Find where the given text appears and provide that cell's center as [x, y] coordinate. 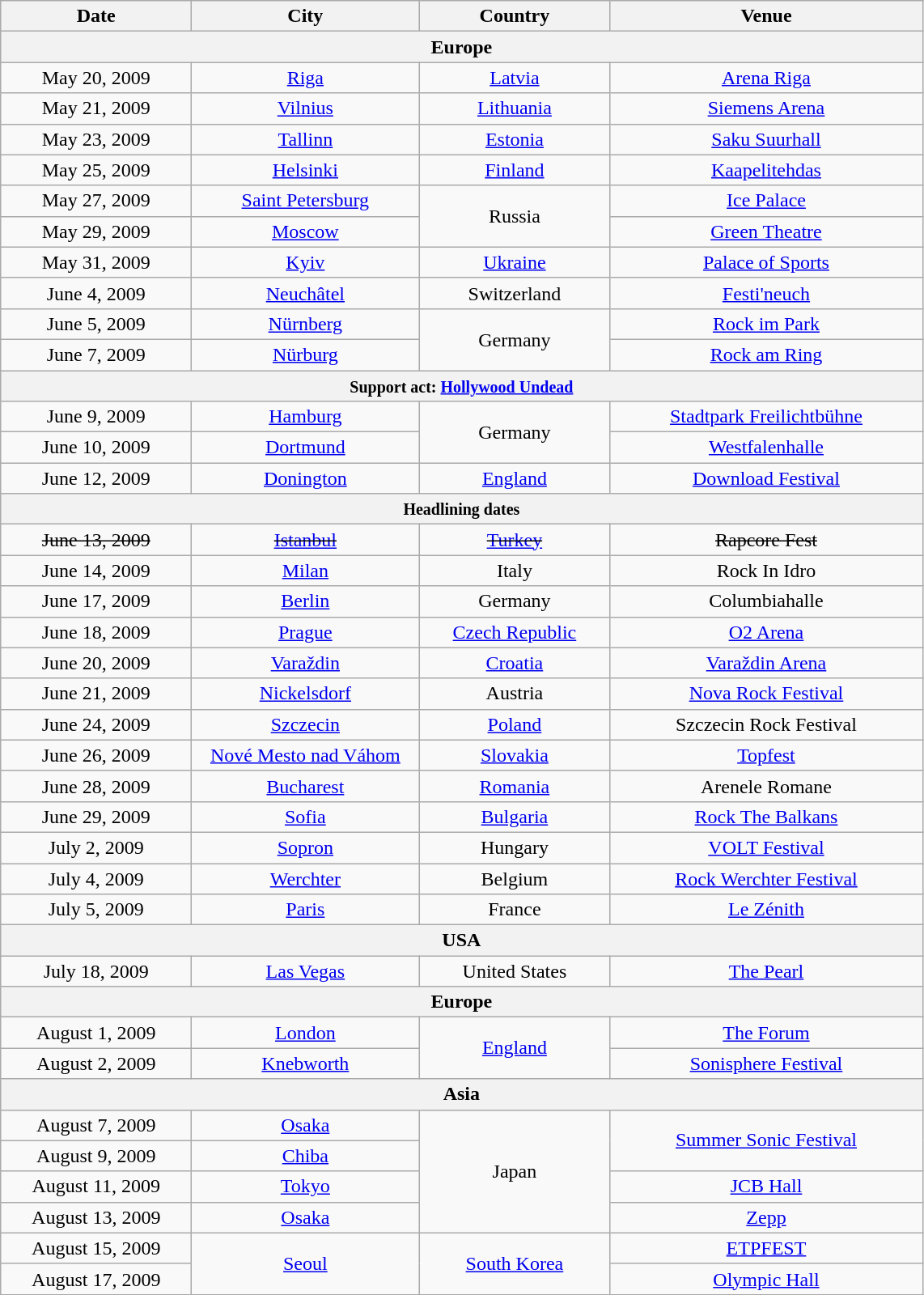
Date [96, 16]
Tokyo [306, 1187]
July 2, 2009 [96, 847]
Chiba [306, 1156]
Turkey [515, 540]
Finland [515, 170]
Olympic Hall [766, 1279]
Zepp [766, 1217]
May 20, 2009 [96, 78]
Nové Mesto nad Váhom [306, 755]
Rock Werchter Festival [766, 878]
Stadtpark Freilichtbühne [766, 417]
Westfalenhalle [766, 448]
Austria [515, 694]
Bulgaria [515, 817]
London [306, 1033]
Switzerland [515, 293]
July 18, 2009 [96, 971]
Szczecin Rock Festival [766, 724]
August 9, 2009 [96, 1156]
August 1, 2009 [96, 1033]
June 9, 2009 [96, 417]
Dortmund [306, 448]
Support act: Hollywood Undead [461, 386]
June 5, 2009 [96, 324]
June 14, 2009 [96, 571]
Nürnberg [306, 324]
Ice Palace [766, 201]
July 4, 2009 [96, 878]
Tallinn [306, 139]
Knebworth [306, 1064]
Estonia [515, 139]
Slovakia [515, 755]
Saint Petersburg [306, 201]
June 28, 2009 [96, 786]
Ukraine [515, 262]
Venue [766, 16]
June 18, 2009 [96, 632]
Neuchâtel [306, 293]
May 25, 2009 [96, 170]
Vilnius [306, 108]
O2 Arena [766, 632]
Belgium [515, 878]
Le Zénith [766, 910]
Istanbul [306, 540]
Sopron [306, 847]
Helsinki [306, 170]
June 17, 2009 [96, 601]
June 20, 2009 [96, 663]
May 29, 2009 [96, 231]
Country [515, 16]
Download Festival [766, 478]
Kaapelitehdas [766, 170]
Lithuania [515, 108]
Prague [306, 632]
May 21, 2009 [96, 108]
Donington [306, 478]
JCB Hall [766, 1187]
Paris [306, 910]
July 5, 2009 [96, 910]
Seoul [306, 1263]
June 26, 2009 [96, 755]
Siemens Arena [766, 108]
Columbiahalle [766, 601]
Festi'neuch [766, 293]
August 17, 2009 [96, 1279]
Sofia [306, 817]
May 23, 2009 [96, 139]
August 11, 2009 [96, 1187]
Las Vegas [306, 971]
USA [461, 940]
Hamburg [306, 417]
Rock The Balkans [766, 817]
Croatia [515, 663]
Moscow [306, 231]
Japan [515, 1171]
Nickelsdorf [306, 694]
Varaždin Arena [766, 663]
Poland [515, 724]
Nova Rock Festival [766, 694]
Russia [515, 216]
June 10, 2009 [96, 448]
June 12, 2009 [96, 478]
Milan [306, 571]
The Forum [766, 1033]
August 15, 2009 [96, 1248]
Varaždin [306, 663]
May 27, 2009 [96, 201]
Arenele Romane [766, 786]
Headlining dates [461, 509]
Topfest [766, 755]
May 31, 2009 [96, 262]
June 24, 2009 [96, 724]
VOLT Festival [766, 847]
Hungary [515, 847]
June 29, 2009 [96, 817]
France [515, 910]
August 13, 2009 [96, 1217]
The Pearl [766, 971]
Palace of Sports [766, 262]
Rock In Idro [766, 571]
Kyiv [306, 262]
June 13, 2009 [96, 540]
Rock im Park [766, 324]
ETPFEST [766, 1248]
Rock am Ring [766, 355]
Italy [515, 571]
Saku Suurhall [766, 139]
United States [515, 971]
Rapcore Fest [766, 540]
Riga [306, 78]
Arena Riga [766, 78]
Summer Sonic Festival [766, 1140]
Romania [515, 786]
Czech Republic [515, 632]
Bucharest [306, 786]
August 2, 2009 [96, 1064]
Berlin [306, 601]
June 7, 2009 [96, 355]
August 7, 2009 [96, 1125]
June 4, 2009 [96, 293]
Green Theatre [766, 231]
Szczecin [306, 724]
Sonisphere Festival [766, 1064]
Werchter [306, 878]
Nürburg [306, 355]
Asia [461, 1094]
June 21, 2009 [96, 694]
City [306, 16]
South Korea [515, 1263]
Latvia [515, 78]
